Capture the cell that displays the provided text and extract its [X, Y] central coordinate. 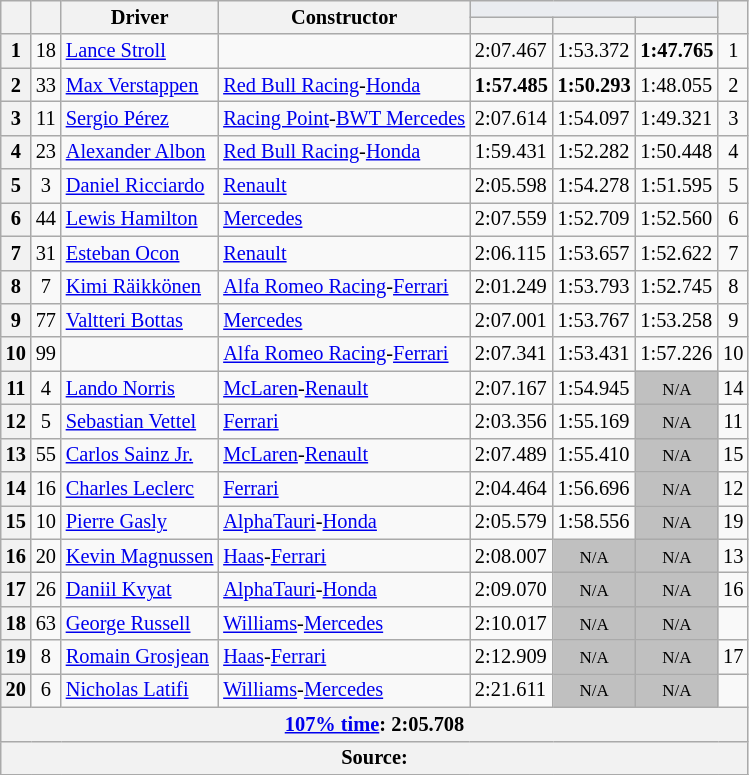
Nicholas Latifi [140, 690]
1:47.765 [676, 51]
1:50.448 [676, 152]
1:54.097 [594, 118]
2:01.249 [512, 287]
Sergio Pérez [140, 118]
23 [46, 152]
1:50.293 [594, 85]
1:55.169 [594, 421]
2:10.017 [512, 623]
Romain Grosjean [140, 657]
1:53.431 [594, 354]
2:08.007 [512, 556]
1:48.055 [676, 85]
2:04.464 [512, 489]
1:53.372 [594, 51]
55 [46, 455]
1:51.595 [676, 186]
Esteban Ocon [140, 253]
Charles Leclerc [140, 489]
1:49.321 [676, 118]
77 [46, 320]
Kimi Räikkönen [140, 287]
2:07.489 [512, 455]
1:53.793 [594, 287]
1:55.410 [594, 455]
1:54.278 [594, 186]
Daniil Kvyat [140, 589]
Carlos Sainz Jr. [140, 455]
2:12.909 [512, 657]
2:07.559 [512, 219]
1:59.431 [512, 152]
2:07.467 [512, 51]
Driver [140, 17]
Sebastian Vettel [140, 421]
George Russell [140, 623]
1:52.282 [594, 152]
1:52.709 [594, 219]
Constructor [344, 17]
99 [46, 354]
Lance Stroll [140, 51]
Lando Norris [140, 388]
2:06.115 [512, 253]
2:07.614 [512, 118]
1:53.657 [594, 253]
Valtteri Bottas [140, 320]
33 [46, 85]
2:05.598 [512, 186]
1:52.745 [676, 287]
1:53.258 [676, 320]
107% time: 2:05.708 [375, 724]
1:52.560 [676, 219]
Max Verstappen [140, 85]
Lewis Hamilton [140, 219]
2:07.341 [512, 354]
1:52.622 [676, 253]
Source: [375, 758]
2:21.611 [512, 690]
2:03.356 [512, 421]
31 [46, 253]
44 [46, 219]
1:56.696 [594, 489]
Daniel Ricciardo [140, 186]
2:05.579 [512, 522]
Pierre Gasly [140, 522]
1:57.226 [676, 354]
63 [46, 623]
1:57.485 [512, 85]
1:58.556 [594, 522]
26 [46, 589]
Racing Point-BWT Mercedes [344, 118]
2:09.070 [512, 589]
1:54.945 [594, 388]
1:53.767 [594, 320]
Kevin Magnussen [140, 556]
Alexander Albon [140, 152]
2:07.001 [512, 320]
2:07.167 [512, 388]
